Return the (X, Y) coordinate for the center point of the cell that contains the specified text.  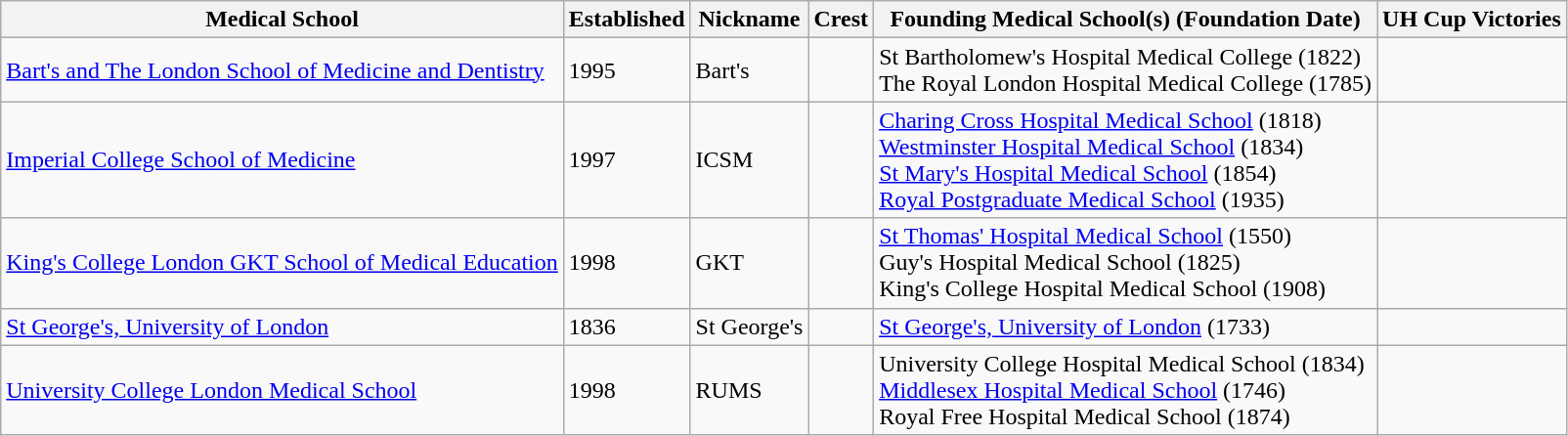
King's College London GKT School of Medical Education (283, 263)
ICSM (749, 160)
Established (627, 20)
St George's (749, 327)
RUMS (749, 390)
St George's, University of London (1733) (1126, 327)
1836 (627, 327)
Founding Medical School(s) (Foundation Date) (1126, 20)
1997 (627, 160)
Bart's (749, 70)
St Bartholomew's Hospital Medical College (1822)The Royal London Hospital Medical College (1785) (1126, 70)
Bart's and The London School of Medicine and Dentistry (283, 70)
UH Cup Victories (1472, 20)
GKT (749, 263)
St George's, University of London (283, 327)
University College London Medical School (283, 390)
University College Hospital Medical School (1834)Middlesex Hospital Medical School (1746)Royal Free Hospital Medical School (1874) (1126, 390)
1995 (627, 70)
Crest (841, 20)
Nickname (749, 20)
Imperial College School of Medicine (283, 160)
Medical School (283, 20)
St Thomas' Hospital Medical School (1550)Guy's Hospital Medical School (1825)King's College Hospital Medical School (1908) (1126, 263)
